Search for the cell housing the specified text and yield its (x, y) center coordinate. 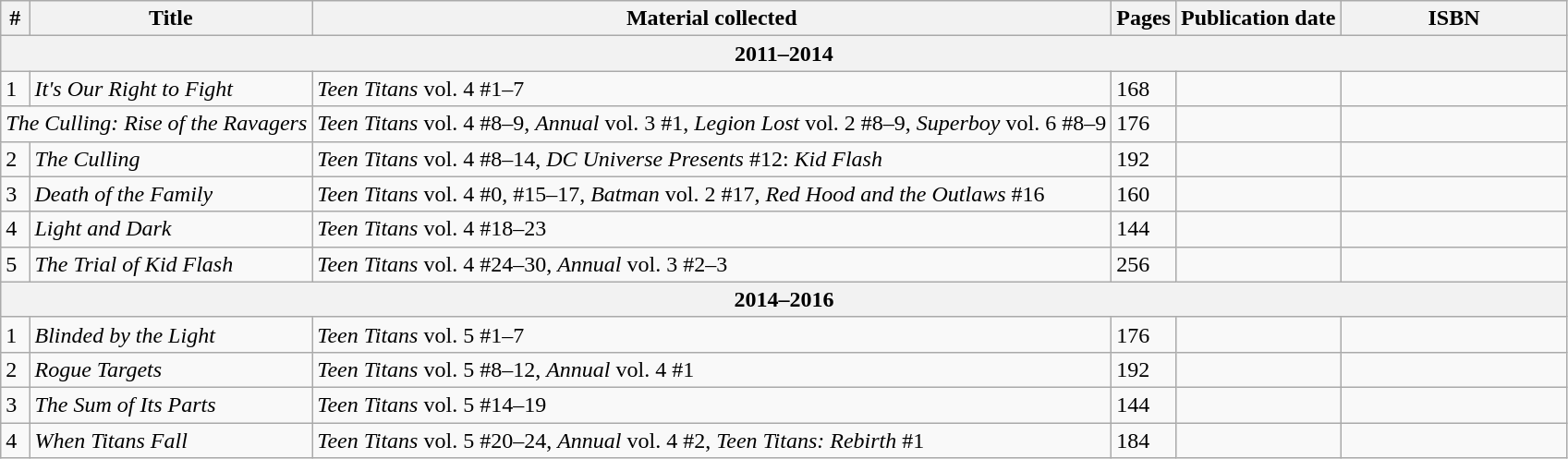
256 (1144, 264)
The Culling (171, 159)
Blinded by the Light (171, 334)
The Sum of Its Parts (171, 405)
The Culling: Rise of the Ravagers (157, 124)
Title (171, 18)
It's Our Right to Fight (171, 89)
Teen Titans vol. 4 #8–9, Annual vol. 3 #1, Legion Lost vol. 2 #8–9, Superboy vol. 6 #8–9 (711, 124)
Publication date (1258, 18)
When Titans Fall (171, 441)
# (15, 18)
Teen Titans vol. 4 #18–23 (711, 229)
Teen Titans vol. 4 #1–7 (711, 89)
Teen Titans vol. 4 #0, #15–17, Batman vol. 2 #17, Red Hood and the Outlaws #16 (711, 194)
Teen Titans vol. 5 #20–24, Annual vol. 4 #2, Teen Titans: Rebirth #1 (711, 441)
Material collected (711, 18)
Teen Titans vol. 5 #14–19 (711, 405)
5 (15, 264)
Pages (1144, 18)
ISBN (1454, 18)
The Trial of Kid Flash (171, 264)
Rogue Targets (171, 369)
Teen Titans vol. 5 #1–7 (711, 334)
184 (1144, 441)
Light and Dark (171, 229)
Death of the Family (171, 194)
2014–2016 (784, 299)
Teen Titans vol. 4 #24–30, Annual vol. 3 #2–3 (711, 264)
Teen Titans vol. 5 #8–12, Annual vol. 4 #1 (711, 369)
2011–2014 (784, 54)
Teen Titans vol. 4 #8–14, DC Universe Presents #12: Kid Flash (711, 159)
168 (1144, 89)
160 (1144, 194)
